Capture the cell that displays the provided text and extract its [x, y] central coordinate. 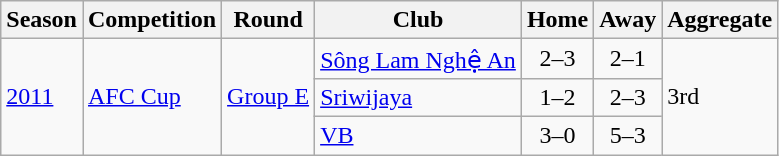
Home [557, 20]
Club [418, 20]
Group E [268, 97]
AFC Cup [152, 97]
Away [628, 20]
Round [268, 20]
2011 [42, 97]
1–2 [557, 97]
2–1 [628, 59]
VB [418, 135]
Sriwijaya [418, 97]
5–3 [628, 135]
Competition [152, 20]
3rd [720, 97]
3–0 [557, 135]
Season [42, 20]
Sông Lam Nghệ An [418, 59]
Aggregate [720, 20]
